Extract the [X, Y] coordinate from the center of the cell holding the provided text.  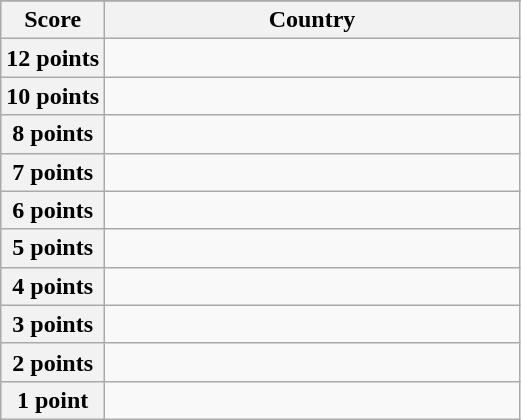
7 points [53, 172]
8 points [53, 134]
12 points [53, 58]
2 points [53, 362]
3 points [53, 324]
6 points [53, 210]
1 point [53, 400]
Score [53, 20]
5 points [53, 248]
10 points [53, 96]
Country [312, 20]
4 points [53, 286]
